For the text-containing cell, return its midpoint in [x, y] coordinate format. 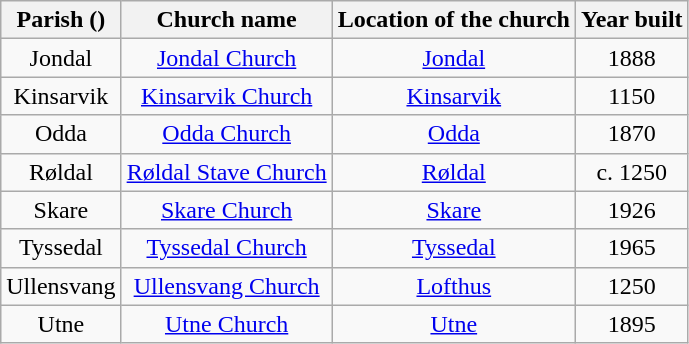
1895 [632, 324]
Odda Church [226, 134]
Ullensvang Church [226, 286]
1870 [632, 134]
Jondal Church [226, 58]
1250 [632, 286]
1926 [632, 210]
Utne Church [226, 324]
c. 1250 [632, 172]
Ullensvang [61, 286]
Church name [226, 20]
Kinsarvik Church [226, 96]
1150 [632, 96]
1888 [632, 58]
Skare Church [226, 210]
Location of the church [454, 20]
Røldal Stave Church [226, 172]
Parish () [61, 20]
Year built [632, 20]
Tyssedal Church [226, 248]
Lofthus [454, 286]
1965 [632, 248]
